Identify which cell holds the provided text, then report its [x, y] central coordinate. 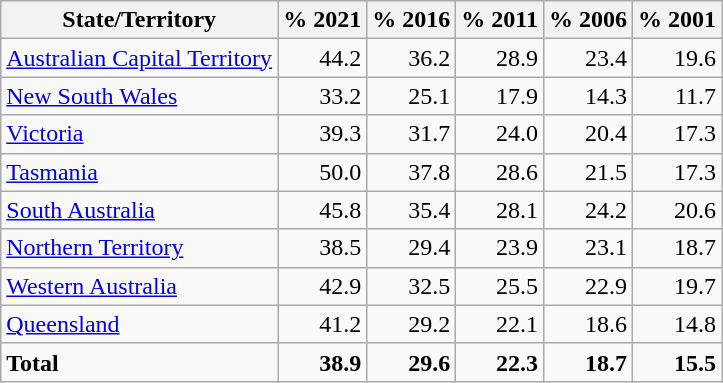
29.4 [412, 248]
28.1 [500, 210]
36.2 [412, 58]
38.5 [322, 248]
% 2001 [678, 20]
18.6 [588, 324]
Victoria [140, 134]
% 2011 [500, 20]
20.6 [678, 210]
39.3 [322, 134]
Western Australia [140, 286]
Total [140, 362]
21.5 [588, 172]
50.0 [322, 172]
35.4 [412, 210]
31.7 [412, 134]
29.6 [412, 362]
11.7 [678, 96]
State/Territory [140, 20]
38.9 [322, 362]
14.3 [588, 96]
23.9 [500, 248]
15.5 [678, 362]
25.5 [500, 286]
Northern Territory [140, 248]
23.4 [588, 58]
19.7 [678, 286]
28.9 [500, 58]
% 2016 [412, 20]
% 2021 [322, 20]
22.9 [588, 286]
29.2 [412, 324]
44.2 [322, 58]
20.4 [588, 134]
South Australia [140, 210]
24.0 [500, 134]
Tasmania [140, 172]
22.1 [500, 324]
19.6 [678, 58]
24.2 [588, 210]
32.5 [412, 286]
42.9 [322, 286]
28.6 [500, 172]
45.8 [322, 210]
41.2 [322, 324]
23.1 [588, 248]
14.8 [678, 324]
Australian Capital Territory [140, 58]
% 2006 [588, 20]
33.2 [322, 96]
Queensland [140, 324]
22.3 [500, 362]
37.8 [412, 172]
17.9 [500, 96]
25.1 [412, 96]
New South Wales [140, 96]
